Locate the cell with the specified text and output its (x, y) center coordinate. 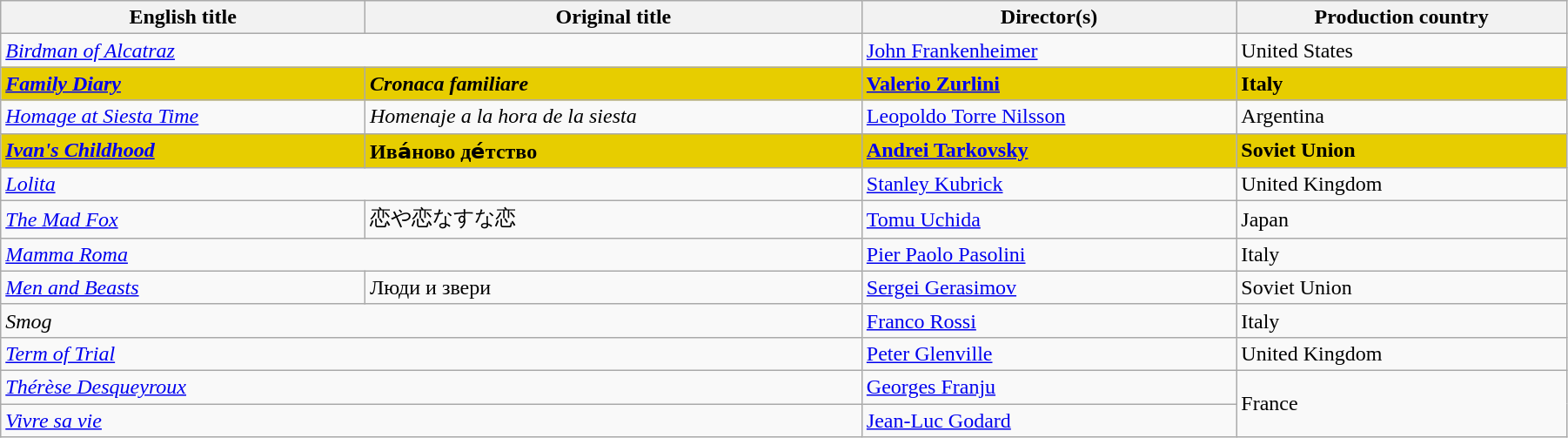
Люди и звери (614, 287)
Family Diary (183, 84)
Georges Franju (1049, 387)
Cronaca familiare (614, 84)
Leopoldo Torre Nilsson (1049, 117)
Ivan's Childhood (183, 151)
Andrei Tarkovsky (1049, 151)
Thérèse Desqueyroux (432, 387)
Argentina (1402, 117)
Ива́ново де́тство (614, 151)
Director(s) (1049, 17)
Birdman of Alcatraz (432, 51)
Tomu Uchida (1049, 219)
Term of Trial (432, 354)
Original title (614, 17)
United States (1402, 51)
Smog (432, 320)
恋や恋なすな恋 (614, 219)
Homenaje a la hora de la siesta (614, 117)
The Mad Fox (183, 219)
Sergei Gerasimov (1049, 287)
Valerio Zurlini (1049, 84)
Franco Rossi (1049, 320)
Men and Beasts (183, 287)
Japan (1402, 219)
Pier Paolo Pasolini (1049, 254)
France (1402, 403)
Lolita (432, 185)
Production country (1402, 17)
Vivre sa vie (432, 421)
Mamma Roma (432, 254)
English title (183, 17)
Peter Glenville (1049, 354)
Jean-Luc Godard (1049, 421)
Stanley Kubrick (1049, 185)
John Frankenheimer (1049, 51)
Homage at Siesta Time (183, 117)
